Find where the given text appears and provide that cell's center as (x, y) coordinate. 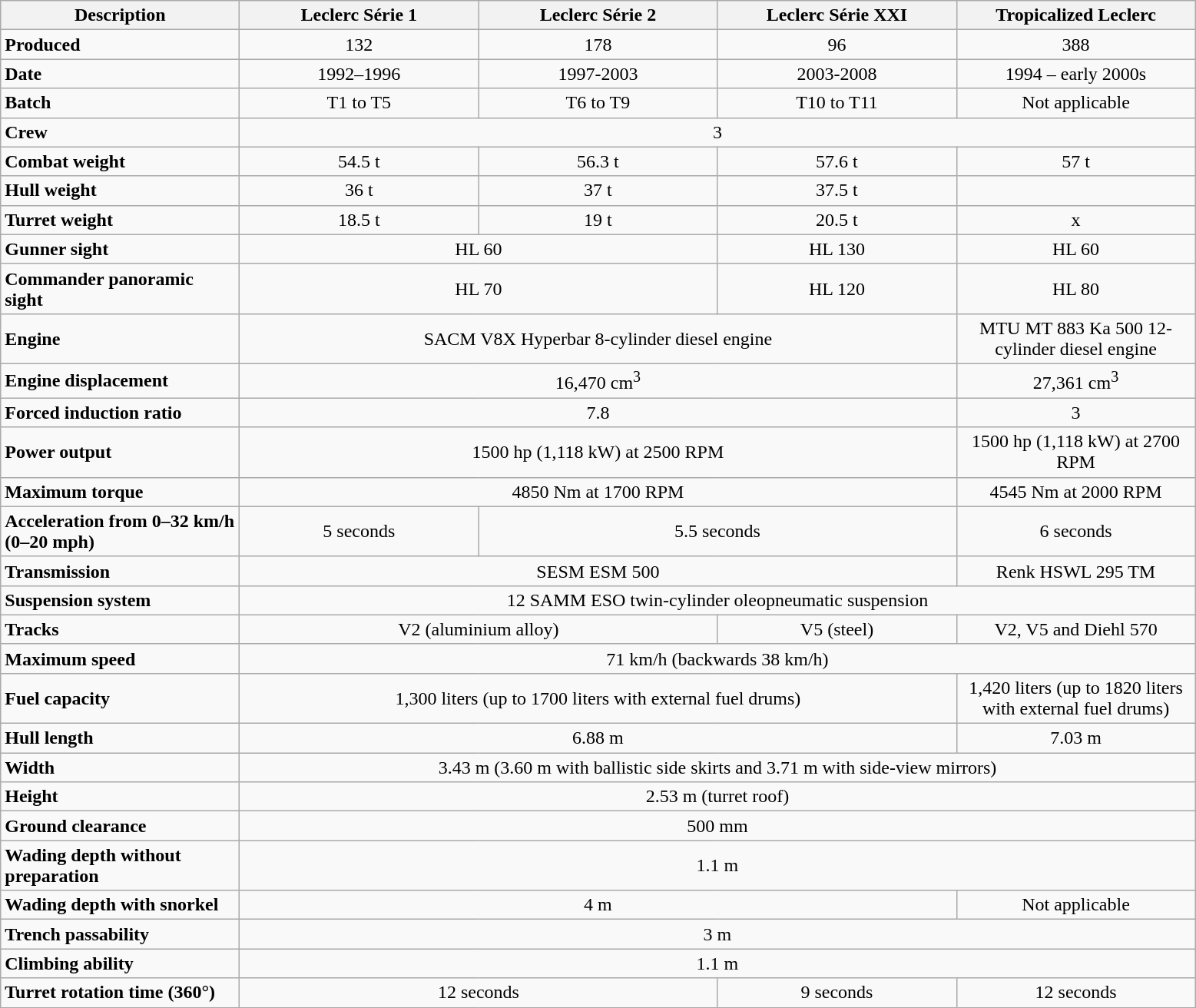
V2, V5 and Diehl 570 (1075, 629)
Fuel capacity (120, 698)
3.43 m (3.60 m with ballistic side skirts and 3.71 m with side-view mirrors) (717, 768)
1500 hp (1,118 kW) at 2500 RPM (598, 452)
1997-2003 (598, 74)
Leclerc Série 1 (359, 15)
18.5 t (359, 220)
Engine displacement (120, 381)
Date (120, 74)
SACM V8X Hyperbar 8-cylinder diesel engine (598, 338)
Leclerc Série 2 (598, 15)
500 mm (717, 826)
Suspension system (120, 600)
96 (837, 45)
36 t (359, 191)
7.8 (598, 413)
19 t (598, 220)
27,361 cm3 (1075, 381)
Transmission (120, 571)
MTU MT 883 Ka 500 12-cylinder diesel engine (1075, 338)
Forced induction ratio (120, 413)
57.6 t (837, 161)
37 t (598, 191)
HL 130 (837, 249)
Power output (120, 452)
6 seconds (1075, 532)
5 seconds (359, 532)
4 m (598, 905)
Climbing ability (120, 963)
Leclerc Série XXI (837, 15)
x (1075, 220)
T6 to T9 (598, 103)
Batch (120, 103)
HL 70 (479, 289)
Combat weight (120, 161)
56.3 t (598, 161)
Turret rotation time (360°) (120, 993)
Maximum speed (120, 658)
132 (359, 45)
Hull length (120, 738)
1994 – early 2000s (1075, 74)
178 (598, 45)
20.5 t (837, 220)
2.53 m (turret roof) (717, 797)
Wading depth without preparation (120, 865)
3 m (717, 934)
Gunner sight (120, 249)
6.88 m (598, 738)
57 t (1075, 161)
388 (1075, 45)
Wading depth with snorkel (120, 905)
4545 Nm at 2000 RPM (1075, 492)
Turret weight (120, 220)
1500 hp (1,118 kW) at 2700 RPM (1075, 452)
1,420 liters (up to 1820 liters with external fuel drums) (1075, 698)
54.5 t (359, 161)
V5 (steel) (837, 629)
Height (120, 797)
Crew (120, 132)
Commander panoramic sight (120, 289)
Tracks (120, 629)
Renk HSWL 295 TM (1075, 571)
5.5 seconds (717, 532)
Hull weight (120, 191)
Produced (120, 45)
71 km/h (backwards 38 km/h) (717, 658)
Trench passability (120, 934)
Width (120, 768)
Ground clearance (120, 826)
16,470 cm3 (598, 381)
7.03 m (1075, 738)
V2 (aluminium alloy) (479, 629)
1,300 liters (up to 1700 liters with external fuel drums) (598, 698)
37.5 t (837, 191)
12 SAMM ESO twin-cylinder oleopneumatic suspension (717, 600)
SESM ESM 500 (598, 571)
T1 to T5 (359, 103)
Engine (120, 338)
Maximum torque (120, 492)
Acceleration from 0–32 km/h (0–20 mph) (120, 532)
Description (120, 15)
HL 80 (1075, 289)
9 seconds (837, 993)
4850 Nm at 1700 RPM (598, 492)
T10 to T11 (837, 103)
2003-2008 (837, 74)
HL 120 (837, 289)
Tropicalized Leclerc (1075, 15)
1992–1996 (359, 74)
